Output the (x, y) coordinate of the center of the cell containing the given text.  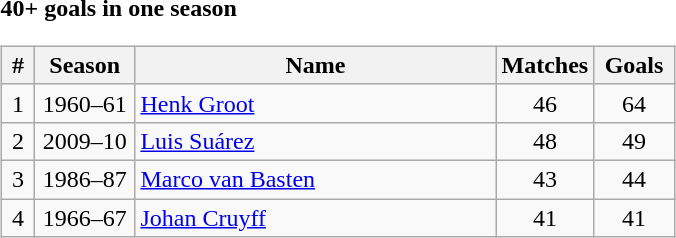
Marco van Basten (316, 179)
Luis Suárez (316, 141)
# (18, 65)
49 (634, 141)
4 (18, 217)
3 (18, 179)
Matches (545, 65)
1 (18, 103)
46 (545, 103)
Henk Groot (316, 103)
1960–61 (85, 103)
2009–10 (85, 141)
48 (545, 141)
Season (85, 65)
64 (634, 103)
Name (316, 65)
2 (18, 141)
43 (545, 179)
1986–87 (85, 179)
Goals (634, 65)
44 (634, 179)
1966–67 (85, 217)
Johan Cruyff (316, 217)
